Determine the [X, Y] coordinate at the center of the cell enclosing the given text.  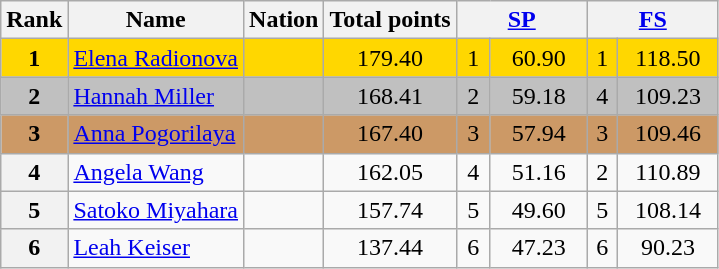
118.50 [668, 58]
Total points [390, 20]
SP [522, 20]
Nation [284, 20]
57.94 [538, 134]
137.44 [390, 248]
Elena Radionova [156, 58]
Rank [34, 20]
Angela Wang [156, 172]
168.41 [390, 96]
110.89 [668, 172]
Anna Pogorilaya [156, 134]
Leah Keiser [156, 248]
47.23 [538, 248]
179.40 [390, 58]
51.16 [538, 172]
108.14 [668, 210]
Name [156, 20]
Hannah Miller [156, 96]
109.46 [668, 134]
49.60 [538, 210]
FS [652, 20]
109.23 [668, 96]
90.23 [668, 248]
59.18 [538, 96]
167.40 [390, 134]
Satoko Miyahara [156, 210]
162.05 [390, 172]
60.90 [538, 58]
157.74 [390, 210]
